For the text-containing cell, return its midpoint in (x, y) coordinate format. 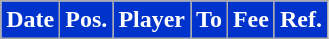
Player (152, 20)
Pos. (86, 20)
Fee (250, 20)
Date (30, 20)
Ref. (300, 20)
To (210, 20)
